Extract the [x, y] coordinate from the center of the cell holding the provided text.  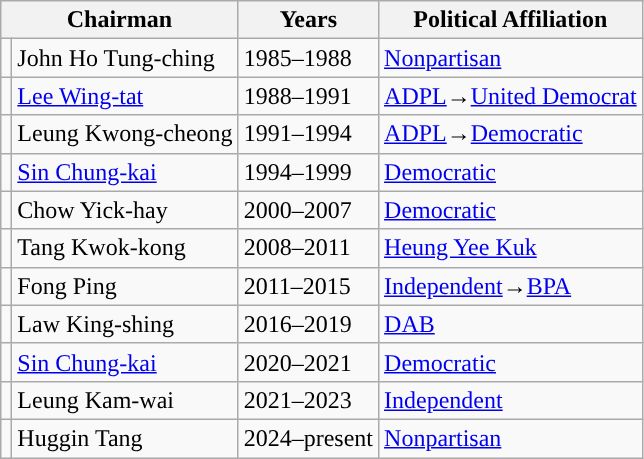
Leung Kam-wai [125, 400]
2016–2019 [308, 324]
Chow Yick-hay [125, 210]
1988–1991 [308, 96]
Heung Yee Kuk [511, 248]
1994–1999 [308, 172]
2008–2011 [308, 248]
ADPL→United Democrat [511, 96]
John Ho Tung-ching [125, 58]
1991–1994 [308, 134]
Years [308, 20]
Leung Kwong-cheong [125, 134]
2024–present [308, 438]
Political Affiliation [511, 20]
Law King-shing [125, 324]
Chairman [120, 20]
DAB [511, 324]
Huggin Tang [125, 438]
2011–2015 [308, 286]
Fong Ping [125, 286]
Tang Kwok-kong [125, 248]
2021–2023 [308, 400]
Lee Wing-tat [125, 96]
ADPL→Democratic [511, 134]
Independent→BPA [511, 286]
2020–2021 [308, 362]
1985–1988 [308, 58]
Independent [511, 400]
2000–2007 [308, 210]
